From the cell containing the given text, extract its center point as [x, y] coordinate. 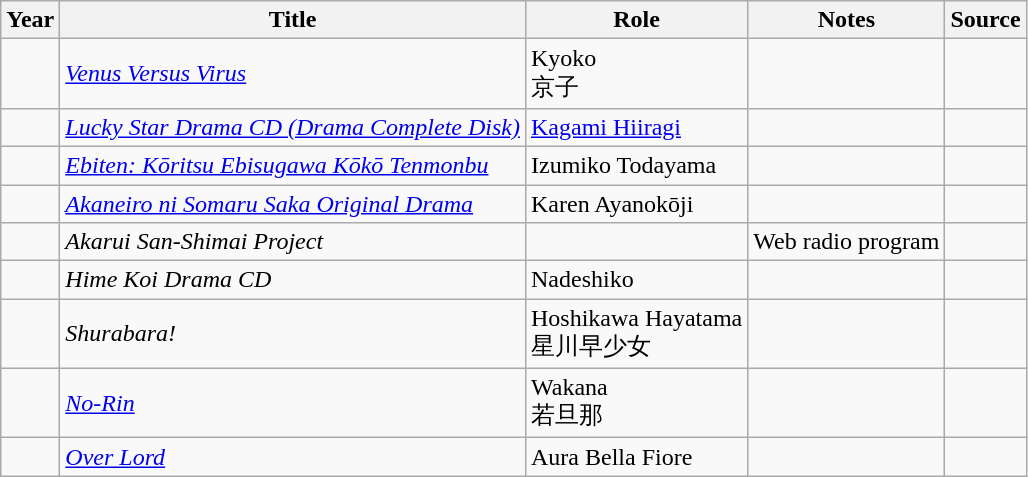
Lucky Star Drama CD (Drama Complete Disk) [293, 127]
Kyoko京子 [636, 74]
Shurabara! [293, 334]
No-Rin [293, 403]
Nadeshiko [636, 280]
Akaneiro ni Somaru Saka Original Drama [293, 203]
Year [30, 20]
Role [636, 20]
Akarui San-Shimai Project [293, 242]
Title [293, 20]
Izumiko Todayama [636, 165]
Ebiten: Kōritsu Ebisugawa Kōkō Tenmonbu [293, 165]
Karen Ayanokōji [636, 203]
Source [986, 20]
Over Lord [293, 457]
Wakana若旦那 [636, 403]
Hime Koi Drama CD [293, 280]
Web radio program [846, 242]
Venus Versus Virus [293, 74]
Aura Bella Fiore [636, 457]
Hoshikawa Hayatama星川早少女 [636, 334]
Notes [846, 20]
Kagami Hiiragi [636, 127]
